Return [x, y] of the center of cell containing provided text 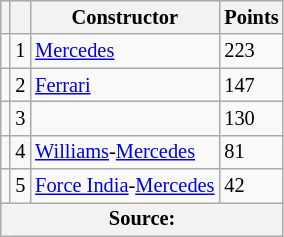
4 [20, 152]
Williams-Mercedes [124, 152]
42 [251, 186]
Mercedes [124, 51]
2 [20, 85]
5 [20, 186]
223 [251, 51]
3 [20, 118]
Source: [142, 219]
Points [251, 17]
1 [20, 51]
Constructor [124, 17]
Ferrari [124, 85]
130 [251, 118]
Force India-Mercedes [124, 186]
147 [251, 85]
81 [251, 152]
